Determine the (x, y) coordinate at the center of the cell enclosing the given text.  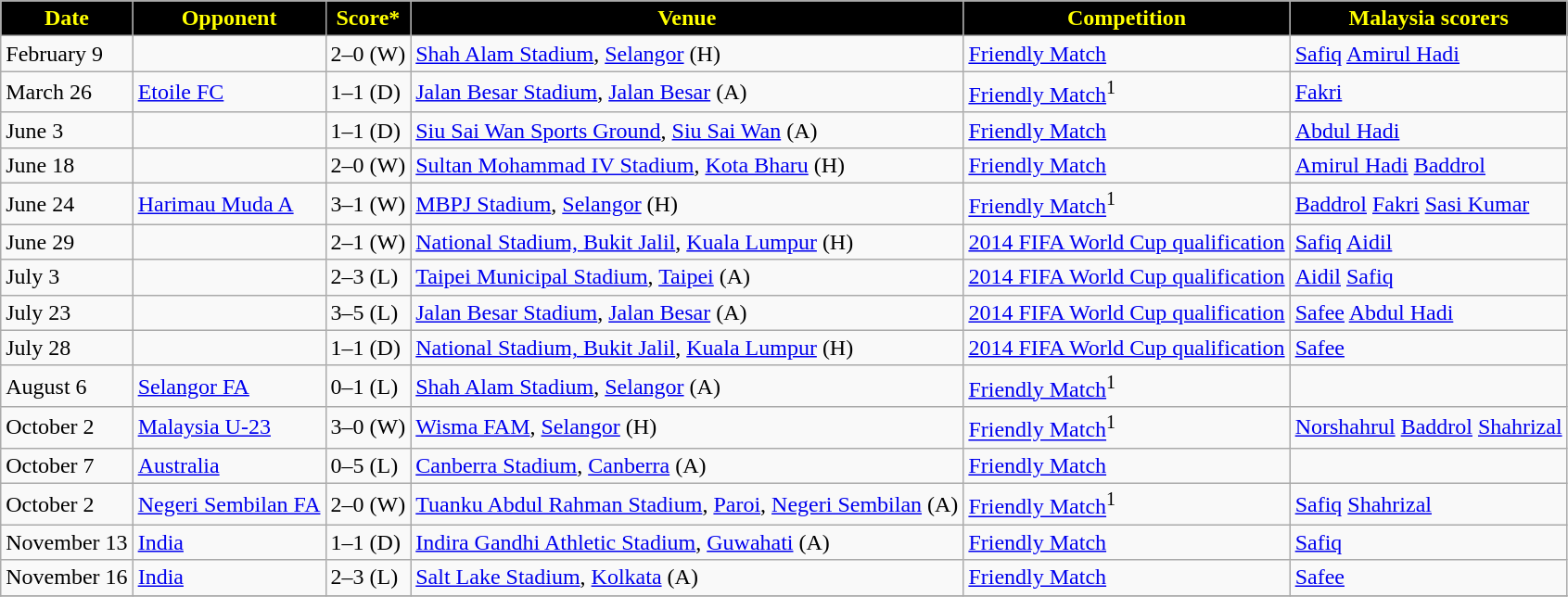
Opponent (229, 19)
June 29 (67, 242)
Aidil Safiq (1428, 277)
Tuanku Abdul Rahman Stadium, Paroi, Negeri Sembilan (A) (687, 504)
Taipei Municipal Stadium, Taipei (A) (687, 277)
October 7 (67, 465)
Etoile FC (229, 93)
Malaysia U-23 (229, 428)
Abdul Hadi (1428, 130)
July 28 (67, 348)
November 16 (67, 578)
June 3 (67, 130)
Safiq Aidil (1428, 242)
March 26 (67, 93)
3–5 (L) (368, 312)
Sultan Mohammad IV Stadium, Kota Bharu (H) (687, 165)
Safee Abdul Hadi (1428, 312)
Selangor FA (229, 386)
Salt Lake Stadium, Kolkata (A) (687, 578)
Siu Sai Wan Sports Ground, Siu Sai Wan (A) (687, 130)
Shah Alam Stadium, Selangor (A) (687, 386)
Fakri (1428, 93)
0–1 (L) (368, 386)
Date (67, 19)
February 9 (67, 54)
3–0 (W) (368, 428)
July 23 (67, 312)
Baddrol Fakri Sasi Kumar (1428, 204)
Wisma FAM, Selangor (H) (687, 428)
Amirul Hadi Baddrol (1428, 165)
Australia (229, 465)
Canberra Stadium, Canberra (A) (687, 465)
2–1 (W) (368, 242)
Safiq Amirul Hadi (1428, 54)
July 3 (67, 277)
Norshahrul Baddrol Shahrizal (1428, 428)
0–5 (L) (368, 465)
June 18 (67, 165)
Competition (1127, 19)
Safiq Shahrizal (1428, 504)
Indira Gandhi Athletic Stadium, Guwahati (A) (687, 542)
June 24 (67, 204)
Harimau Muda A (229, 204)
Score* (368, 19)
August 6 (67, 386)
November 13 (67, 542)
MBPJ Stadium, Selangor (H) (687, 204)
3–1 (W) (368, 204)
Venue (687, 19)
Shah Alam Stadium, Selangor (H) (687, 54)
Negeri Sembilan FA (229, 504)
Malaysia scorers (1428, 19)
Safiq (1428, 542)
